Capture the cell that displays the provided text and extract its (x, y) central coordinate. 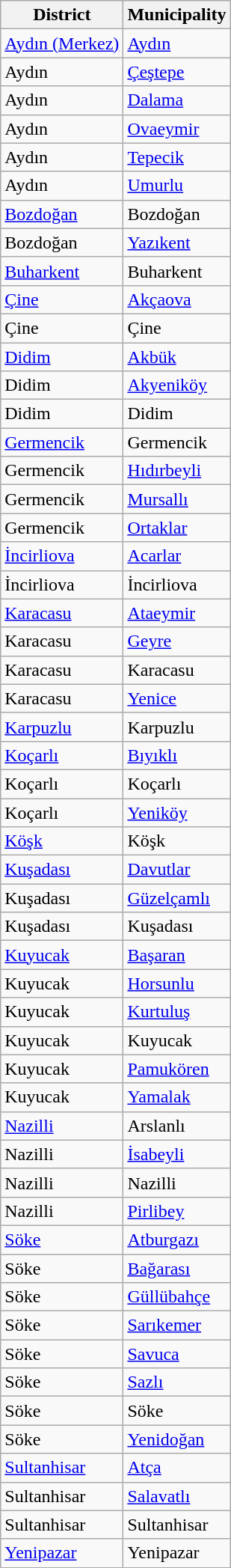
Pamukören (176, 1069)
District (62, 15)
Savuca (176, 1354)
Hıdırbeyli (176, 471)
Davutlar (176, 870)
Akyeniköy (176, 385)
Akbük (176, 357)
Acarlar (176, 556)
Atça (176, 1468)
Yamalak (176, 1097)
Tepecik (176, 157)
Güllübahçe (176, 1297)
Çeştepe (176, 72)
Horsunlu (176, 983)
Arslanlı (176, 1126)
Pirlibey (176, 1211)
Dalama (176, 100)
Güzelçamlı (176, 898)
Başaran (176, 955)
Yenice (176, 698)
Sarıkemer (176, 1326)
Atburgazı (176, 1239)
Bağarası (176, 1269)
Municipality (176, 15)
Ortaklar (176, 528)
Yenidoğan (176, 1439)
Yazıkent (176, 242)
Ataeymir (176, 613)
İsabeyli (176, 1154)
Geyre (176, 641)
Aydın (Merkez) (62, 43)
Kurtuluş (176, 1012)
Akçaova (176, 299)
Ovaeymir (176, 129)
Yeniköy (176, 812)
Mursallı (176, 499)
Salavatlı (176, 1496)
Bıyıklı (176, 755)
Sazlı (176, 1382)
Umurlu (176, 186)
